Locate the cell with the specified text and output its (x, y) center coordinate. 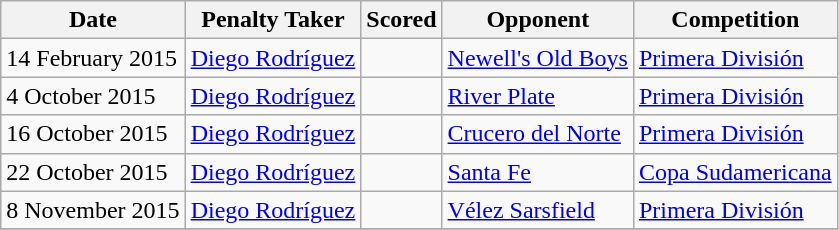
Copa Sudamericana (735, 172)
16 October 2015 (93, 134)
River Plate (538, 96)
Santa Fe (538, 172)
Vélez Sarsfield (538, 210)
Scored (402, 20)
Crucero del Norte (538, 134)
22 October 2015 (93, 172)
14 February 2015 (93, 58)
Penalty Taker (273, 20)
Opponent (538, 20)
Newell's Old Boys (538, 58)
8 November 2015 (93, 210)
4 October 2015 (93, 96)
Competition (735, 20)
Date (93, 20)
